Determine the [x, y] coordinate at the center of the cell enclosing the given text.  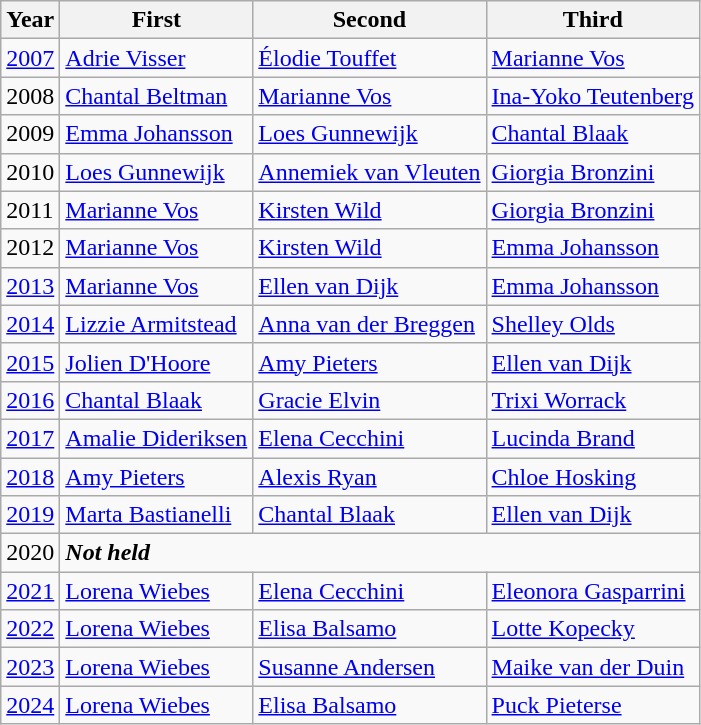
2007 [30, 58]
2022 [30, 629]
Not held [380, 553]
Lotte Kopecky [592, 629]
Puck Pieterse [592, 705]
2011 [30, 210]
Trixi Worrack [592, 400]
Maike van der Duin [592, 667]
2013 [30, 286]
Lizzie Armitstead [156, 324]
Élodie Touffet [370, 58]
First [156, 20]
2014 [30, 324]
2010 [30, 172]
2019 [30, 515]
Amalie Dideriksen [156, 438]
Gracie Elvin [370, 400]
Ina-Yoko Teutenberg [592, 96]
Third [592, 20]
2023 [30, 667]
2021 [30, 591]
2017 [30, 438]
Jolien D'Hoore [156, 362]
2024 [30, 705]
2012 [30, 248]
Shelley Olds [592, 324]
Adrie Visser [156, 58]
Susanne Andersen [370, 667]
Second [370, 20]
Alexis Ryan [370, 477]
Marta Bastianelli [156, 515]
2008 [30, 96]
2020 [30, 553]
Lucinda Brand [592, 438]
Chantal Beltman [156, 96]
2018 [30, 477]
Anna van der Breggen [370, 324]
Annemiek van Vleuten [370, 172]
2009 [30, 134]
Eleonora Gasparrini [592, 591]
2016 [30, 400]
Chloe Hosking [592, 477]
Year [30, 20]
2015 [30, 362]
